Determine the [X, Y] coordinate at the center of the cell enclosing the given text.  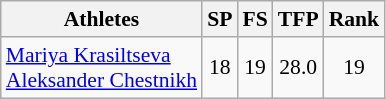
18 [220, 68]
SP [220, 19]
FS [254, 19]
28.0 [298, 68]
Rank [354, 19]
Athletes [102, 19]
Mariya KrasiltsevaAleksander Chestnikh [102, 68]
TFP [298, 19]
